Detect which cell encompasses the target text, then output its (X, Y) center coordinate. 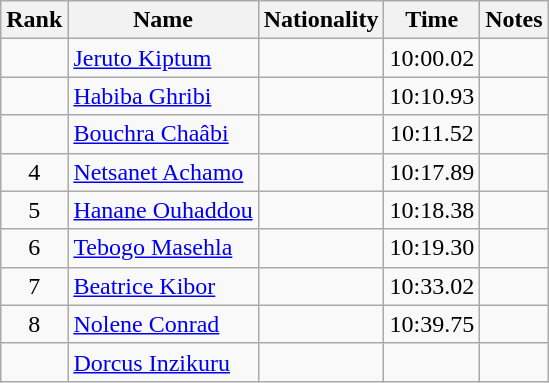
6 (34, 248)
10:00.02 (432, 58)
Bouchra Chaâbi (163, 134)
Name (163, 20)
Beatrice Kibor (163, 286)
4 (34, 172)
Netsanet Achamo (163, 172)
Rank (34, 20)
8 (34, 324)
Hanane Ouhaddou (163, 210)
10:10.93 (432, 96)
10:17.89 (432, 172)
Time (432, 20)
7 (34, 286)
Habiba Ghribi (163, 96)
Nationality (321, 20)
5 (34, 210)
10:19.30 (432, 248)
Jeruto Kiptum (163, 58)
10:18.38 (432, 210)
10:39.75 (432, 324)
Dorcus Inzikuru (163, 362)
Notes (514, 20)
10:11.52 (432, 134)
Tebogo Masehla (163, 248)
10:33.02 (432, 286)
Nolene Conrad (163, 324)
